From the cell containing the given text, extract its center point as (x, y) coordinate. 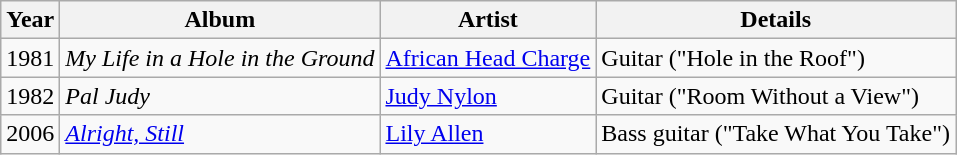
Guitar ("Room Without a View") (776, 96)
1981 (30, 58)
African Head Charge (488, 58)
Details (776, 20)
Album (220, 20)
Bass guitar ("Take What You Take") (776, 134)
1982 (30, 96)
Artist (488, 20)
Alright, Still (220, 134)
Guitar ("Hole in the Roof") (776, 58)
Pal Judy (220, 96)
Year (30, 20)
My Life in a Hole in the Ground (220, 58)
Lily Allen (488, 134)
Judy Nylon (488, 96)
2006 (30, 134)
